Output the (x, y) coordinate of the center of the cell containing the given text.  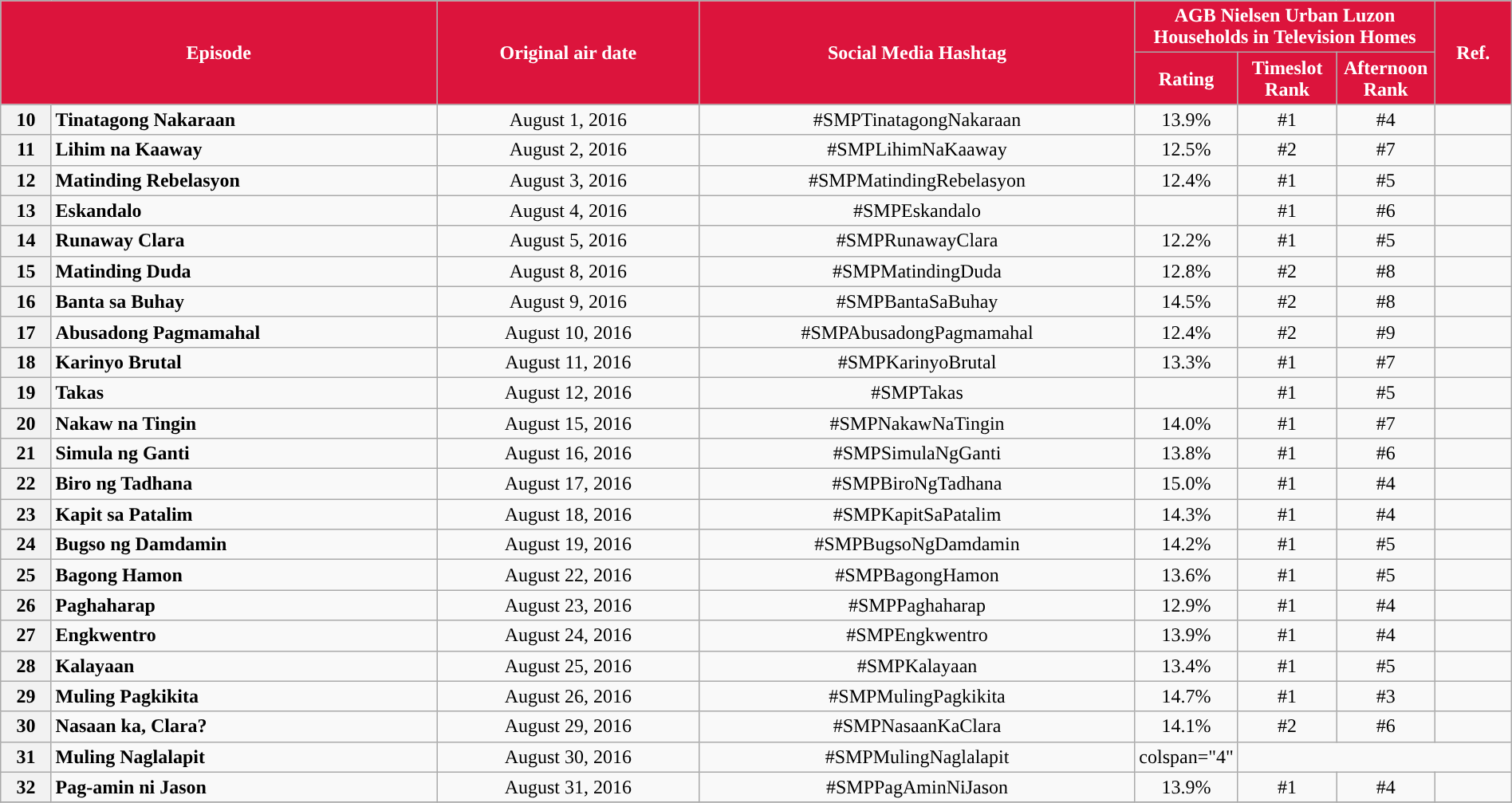
20 (26, 423)
August 3, 2016 (569, 180)
#SMPAbusadongPagmamahal (917, 332)
26 (26, 605)
August 30, 2016 (569, 757)
12.9% (1187, 605)
13 (26, 211)
August 22, 2016 (569, 575)
August 4, 2016 (569, 211)
27 (26, 636)
August 8, 2016 (569, 271)
Nasaan ka, Clara? (244, 726)
30 (26, 726)
#3 (1386, 696)
August 24, 2016 (569, 636)
#SMPKapitSaPatalim (917, 514)
31 (26, 757)
#SMPRunawayClara (917, 241)
Runaway Clara (244, 241)
August 12, 2016 (569, 392)
11 (26, 150)
August 15, 2016 (569, 423)
#SMPBagongHamon (917, 575)
#SMPNakawNaTingin (917, 423)
August 26, 2016 (569, 696)
August 23, 2016 (569, 605)
#SMPMulingPagkikita (917, 696)
#SMPEngkwentro (917, 636)
14.1% (1187, 726)
Banta sa Buhay (244, 301)
14.0% (1187, 423)
August 11, 2016 (569, 362)
18 (26, 362)
Karinyo Brutal (244, 362)
Matinding Duda (244, 271)
13.4% (1187, 666)
Tinatagong Nakaraan (244, 120)
Original air date (569, 53)
#SMPBugsoNgDamdamin (917, 545)
August 17, 2016 (569, 484)
#SMPMatindingDuda (917, 271)
22 (26, 484)
August 10, 2016 (569, 332)
#SMPKarinyoBrutal (917, 362)
13.8% (1187, 454)
14 (26, 241)
Bagong Hamon (244, 575)
17 (26, 332)
Nakaw na Tingin (244, 423)
August 31, 2016 (569, 787)
Ref. (1473, 53)
12.2% (1187, 241)
Episode (219, 53)
10 (26, 120)
Eskandalo (244, 211)
15.0% (1187, 484)
AGB Nielsen Urban Luzon Households in Television Homes (1286, 27)
Social Media Hashtag (917, 53)
Kalayaan (244, 666)
#SMPBiroNgTadhana (917, 484)
#SMPLihimNaKaaway (917, 150)
21 (26, 454)
Rating (1187, 78)
29 (26, 696)
#SMPKalayaan (917, 666)
colspan="4" (1187, 757)
Matinding Rebelasyon (244, 180)
13.3% (1187, 362)
Afternoon Rank (1386, 78)
14.7% (1187, 696)
#SMPMulingNaglalapit (917, 757)
Timeslot Rank (1287, 78)
24 (26, 545)
14.3% (1187, 514)
#SMPPaghaharap (917, 605)
14.2% (1187, 545)
Abusadong Pagmamahal (244, 332)
#SMPNasaanKaClara (917, 726)
28 (26, 666)
August 18, 2016 (569, 514)
August 5, 2016 (569, 241)
Biro ng Tadhana (244, 484)
#SMPBantaSaBuhay (917, 301)
Bugso ng Damdamin (244, 545)
August 1, 2016 (569, 120)
#SMPPagAminNiJason (917, 787)
19 (26, 392)
#SMPTinatagongNakaraan (917, 120)
Engkwentro (244, 636)
15 (26, 271)
#SMPMatindingRebelasyon (917, 180)
August 16, 2016 (569, 454)
12.8% (1187, 271)
Paghaharap (244, 605)
August 29, 2016 (569, 726)
Kapit sa Patalim (244, 514)
#SMPEskandalo (917, 211)
August 2, 2016 (569, 150)
August 19, 2016 (569, 545)
12 (26, 180)
Takas (244, 392)
Muling Naglalapit (244, 757)
August 9, 2016 (569, 301)
Lihim na Kaaway (244, 150)
#SMPSimulaNgGanti (917, 454)
14.5% (1187, 301)
August 25, 2016 (569, 666)
12.5% (1187, 150)
25 (26, 575)
32 (26, 787)
Simula ng Ganti (244, 454)
#SMPTakas (917, 392)
13.6% (1187, 575)
Muling Pagkikita (244, 696)
#9 (1386, 332)
Pag-amin ni Jason (244, 787)
16 (26, 301)
23 (26, 514)
